Detect which cell encompasses the target text, then output its [x, y] center coordinate. 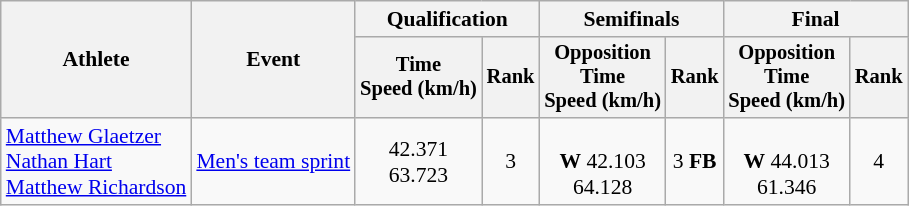
Athlete [96, 60]
Qualification [447, 19]
3 [511, 162]
Semifinals [631, 19]
W 42.10364.128 [602, 162]
W 44.01361.346 [786, 162]
42.37163.723 [418, 162]
Matthew GlaetzerNathan HartMatthew Richardson [96, 162]
Final [815, 19]
Event [273, 60]
Men's team sprint [273, 162]
TimeSpeed (km/h) [418, 78]
4 [879, 162]
3 FB [695, 162]
